Pinpoint the cell where the given text exists, returning its [X, Y] midpoint coordinate. 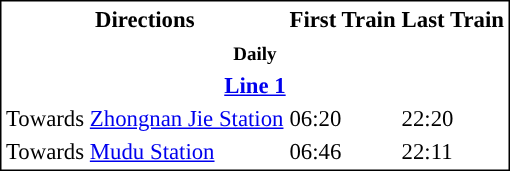
06:46 [342, 151]
22:20 [452, 119]
Towards Zhongnan Jie Station [144, 119]
06:20 [342, 119]
Last Train [452, 19]
Daily [254, 53]
First Train [342, 19]
Towards Mudu Station [144, 151]
Directions [144, 19]
22:11 [452, 151]
Line 1 [254, 85]
